Pinpoint the cell where the given text exists, returning its (x, y) midpoint coordinate. 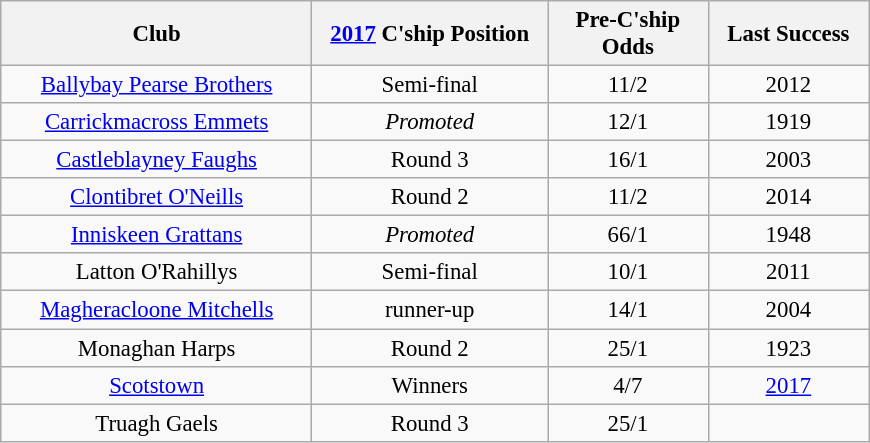
Last Success (788, 34)
12/1 (628, 122)
runner-up (430, 310)
16/1 (628, 160)
2003 (788, 160)
Inniskeen Grattans (156, 235)
Scotstown (156, 385)
Castleblayney Faughs (156, 160)
Carrickmacross Emmets (156, 122)
2012 (788, 85)
Truagh Gaels (156, 423)
Monaghan Harps (156, 348)
Latton O'Rahillys (156, 273)
Club (156, 34)
Clontibret O'Neills (156, 197)
Pre-C'ship Odds (628, 34)
66/1 (628, 235)
2017 C'ship Position (430, 34)
14/1 (628, 310)
Ballybay Pearse Brothers (156, 85)
4/7 (628, 385)
2014 (788, 197)
10/1 (628, 273)
Winners (430, 385)
1923 (788, 348)
1919 (788, 122)
2017 (788, 385)
2011 (788, 273)
Magheracloone Mitchells (156, 310)
2004 (788, 310)
1948 (788, 235)
